For the text-containing cell, return its midpoint in [X, Y] coordinate format. 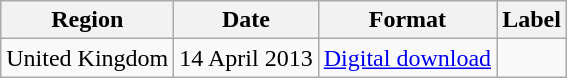
Digital download [407, 58]
Region [88, 20]
Date [246, 20]
Format [407, 20]
Label [532, 20]
United Kingdom [88, 58]
14 April 2013 [246, 58]
